Pinpoint the cell where the given text exists, returning its (X, Y) midpoint coordinate. 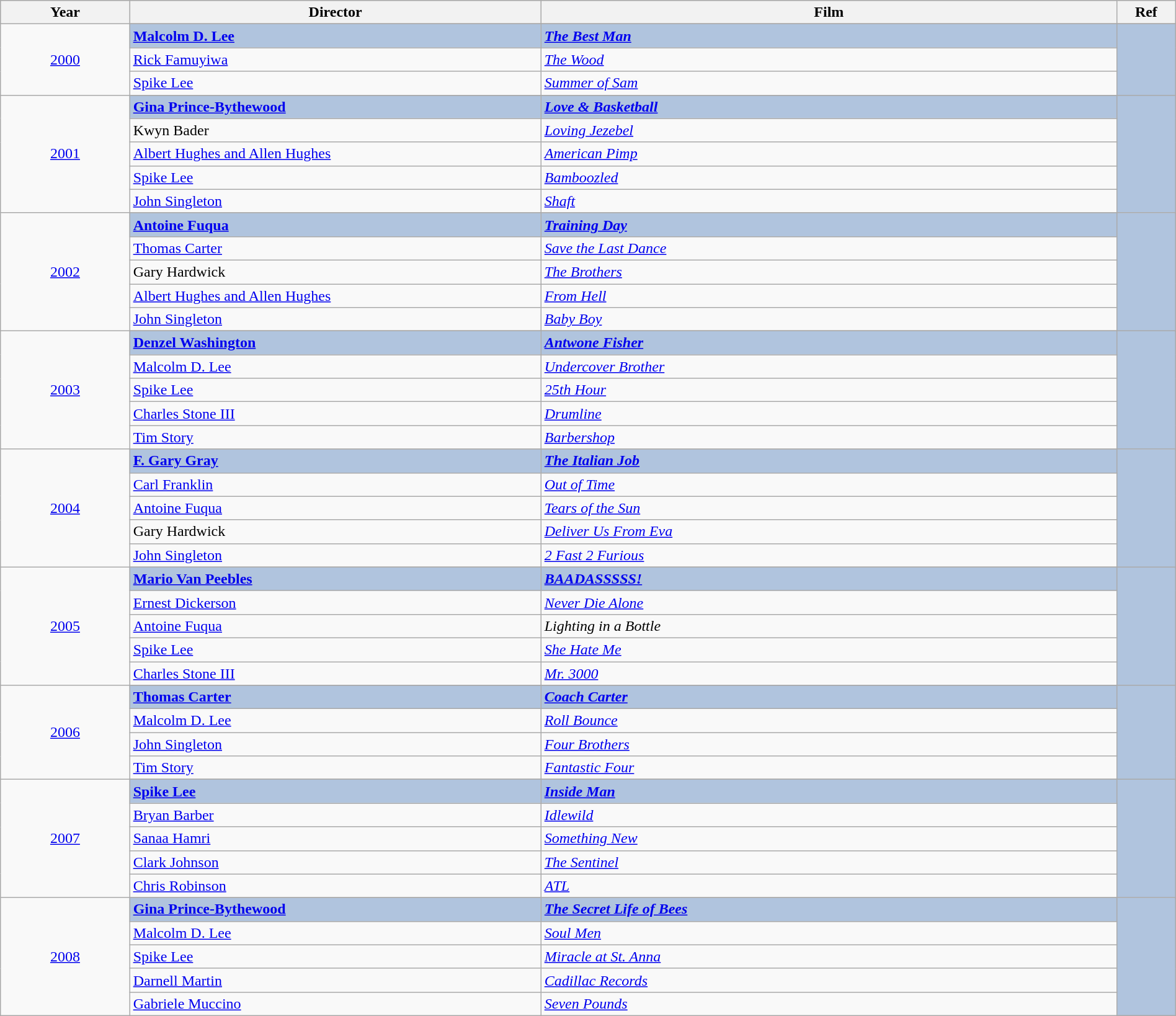
Loving Jezebel (829, 130)
Lighting in a Bottle (829, 626)
She Hate Me (829, 649)
Undercover Brother (829, 367)
2001 (65, 154)
ATL (829, 886)
The Best Man (829, 36)
Mario Van Peebles (335, 579)
Denzel Washington (335, 343)
Out of Time (829, 484)
American Pimp (829, 154)
Cadillac Records (829, 980)
2000 (65, 60)
2004 (65, 508)
Deliver Us From Eva (829, 532)
Four Brothers (829, 744)
Soul Men (829, 933)
Ernest Dickerson (335, 602)
Chris Robinson (335, 886)
Drumline (829, 414)
25th Hour (829, 390)
Barbershop (829, 437)
The Wood (829, 60)
Ref (1146, 12)
Bamboozled (829, 177)
Mr. 3000 (829, 673)
The Brothers (829, 272)
Antwone Fisher (829, 343)
Kwyn Bader (335, 130)
2006 (65, 733)
From Hell (829, 296)
2008 (65, 956)
Save the Last Dance (829, 248)
Idlewild (829, 815)
Bryan Barber (335, 815)
2003 (65, 390)
Darnell Martin (335, 980)
BAADASSSSS! (829, 579)
F. Gary Gray (335, 461)
Baby Boy (829, 319)
2002 (65, 272)
Shaft (829, 201)
Never Die Alone (829, 602)
Rick Famuyiwa (335, 60)
Love & Basketball (829, 107)
Film (829, 12)
Summer of Sam (829, 83)
The Secret Life of Bees (829, 909)
Sanaa Hamri (335, 839)
2 Fast 2 Furious (829, 555)
Year (65, 12)
Seven Pounds (829, 1004)
2005 (65, 626)
Miracle at St. Anna (829, 956)
Gabriele Muccino (335, 1004)
2007 (65, 839)
Training Day (829, 225)
Carl Franklin (335, 484)
The Sentinel (829, 862)
Roll Bounce (829, 721)
Fantastic Four (829, 768)
Clark Johnson (335, 862)
Director (335, 12)
The Italian Job (829, 461)
Tears of the Sun (829, 508)
Something New (829, 839)
Inside Man (829, 791)
Coach Carter (829, 697)
